Return the (x, y) coordinate for the center point of the cell that contains the specified text.  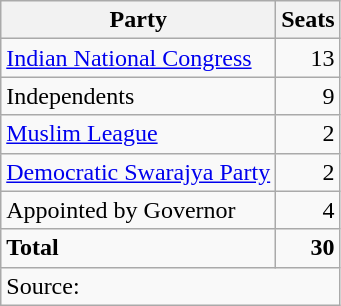
Muslim League (138, 134)
Party (138, 20)
30 (308, 248)
Independents (138, 96)
Source: (170, 286)
Total (138, 248)
Appointed by Governor (138, 210)
4 (308, 210)
Indian National Congress (138, 58)
Seats (308, 20)
13 (308, 58)
9 (308, 96)
Democratic Swarajya Party (138, 172)
